Capture the cell that displays the provided text and extract its (x, y) central coordinate. 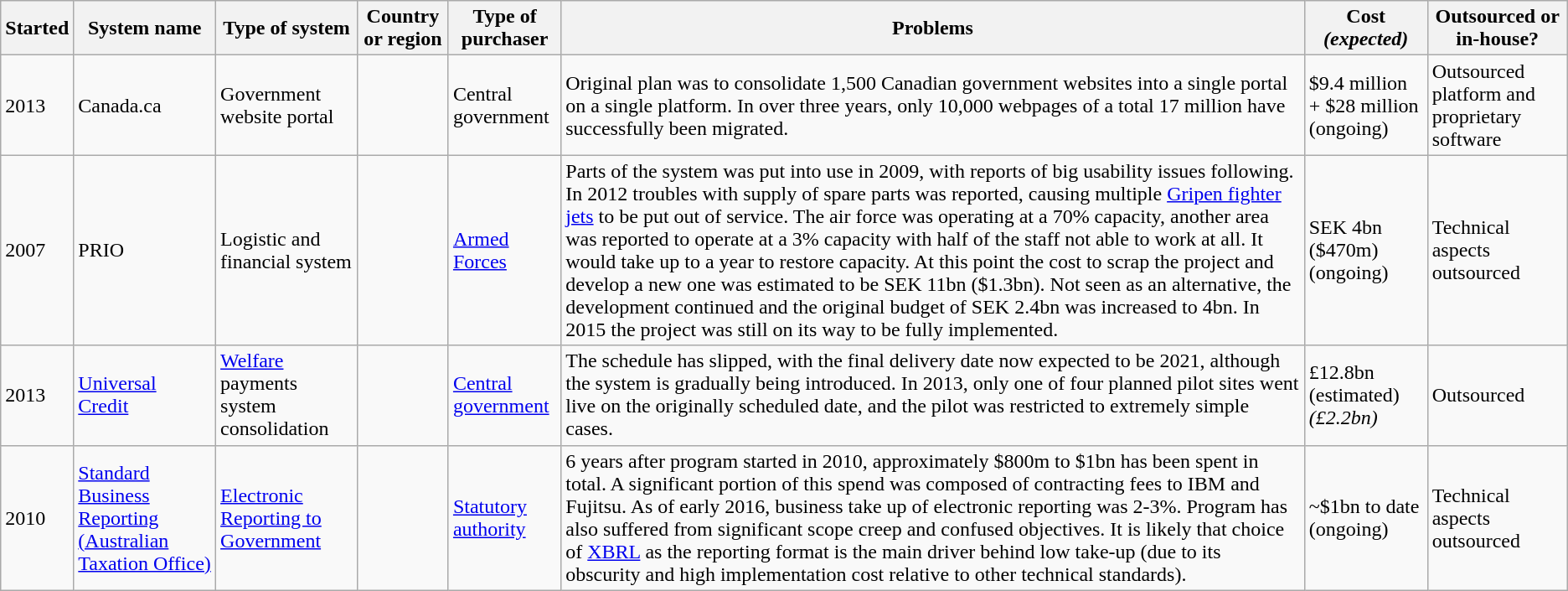
Outsourced platform and proprietary software (1498, 106)
Electronic Reporting to Government (286, 518)
Outsourced or in-house? (1498, 29)
Statutory authority (504, 518)
Cost (expected) (1365, 29)
Standard Business Reporting (Australian Taxation Office) (145, 518)
Type of system (286, 29)
2010 (37, 518)
Started (37, 29)
System name (145, 29)
Outsourced (1498, 396)
~$1bn to date (ongoing) (1365, 518)
Universal Credit (145, 396)
Canada.ca (145, 106)
Problems (933, 29)
Armed Forces (504, 250)
SEK 4bn ($470m) (ongoing) (1365, 250)
Government website portal (286, 106)
2007 (37, 250)
Welfare payments system consolidation (286, 396)
£12.8bn (estimated) (£2.2bn) (1365, 396)
Logistic and financial system (286, 250)
$9.4 million + $28 million (ongoing) (1365, 106)
PRIO (145, 250)
Country or region (402, 29)
Type of purchaser (504, 29)
